Pinpoint the cell where the given text exists, returning its (x, y) midpoint coordinate. 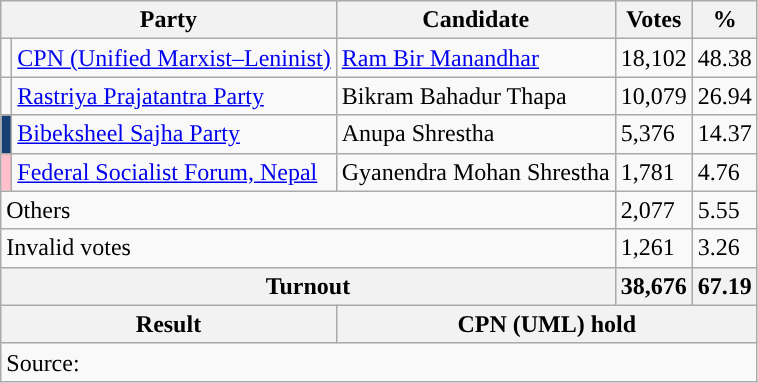
Result (168, 324)
1,781 (654, 172)
Source: (380, 362)
18,102 (654, 58)
CPN (UML) hold (546, 324)
Anupa Shrestha (476, 134)
14.37 (724, 134)
Party (168, 20)
Bikram Bahadur Thapa (476, 96)
26.94 (724, 96)
38,676 (654, 286)
67.19 (724, 286)
48.38 (724, 58)
CPN (Unified Marxist–Leninist) (174, 58)
1,261 (654, 248)
Federal Socialist Forum, Nepal (174, 172)
Candidate (476, 20)
4.76 (724, 172)
% (724, 20)
10,079 (654, 96)
Others (308, 210)
Turnout (308, 286)
2,077 (654, 210)
Bibeksheel Sajha Party (174, 134)
5,376 (654, 134)
3.26 (724, 248)
Gyanendra Mohan Shrestha (476, 172)
5.55 (724, 210)
Ram Bir Manandhar (476, 58)
Votes (654, 20)
Rastriya Prajatantra Party (174, 96)
Invalid votes (308, 248)
